Capture the cell that displays the provided text and extract its (x, y) central coordinate. 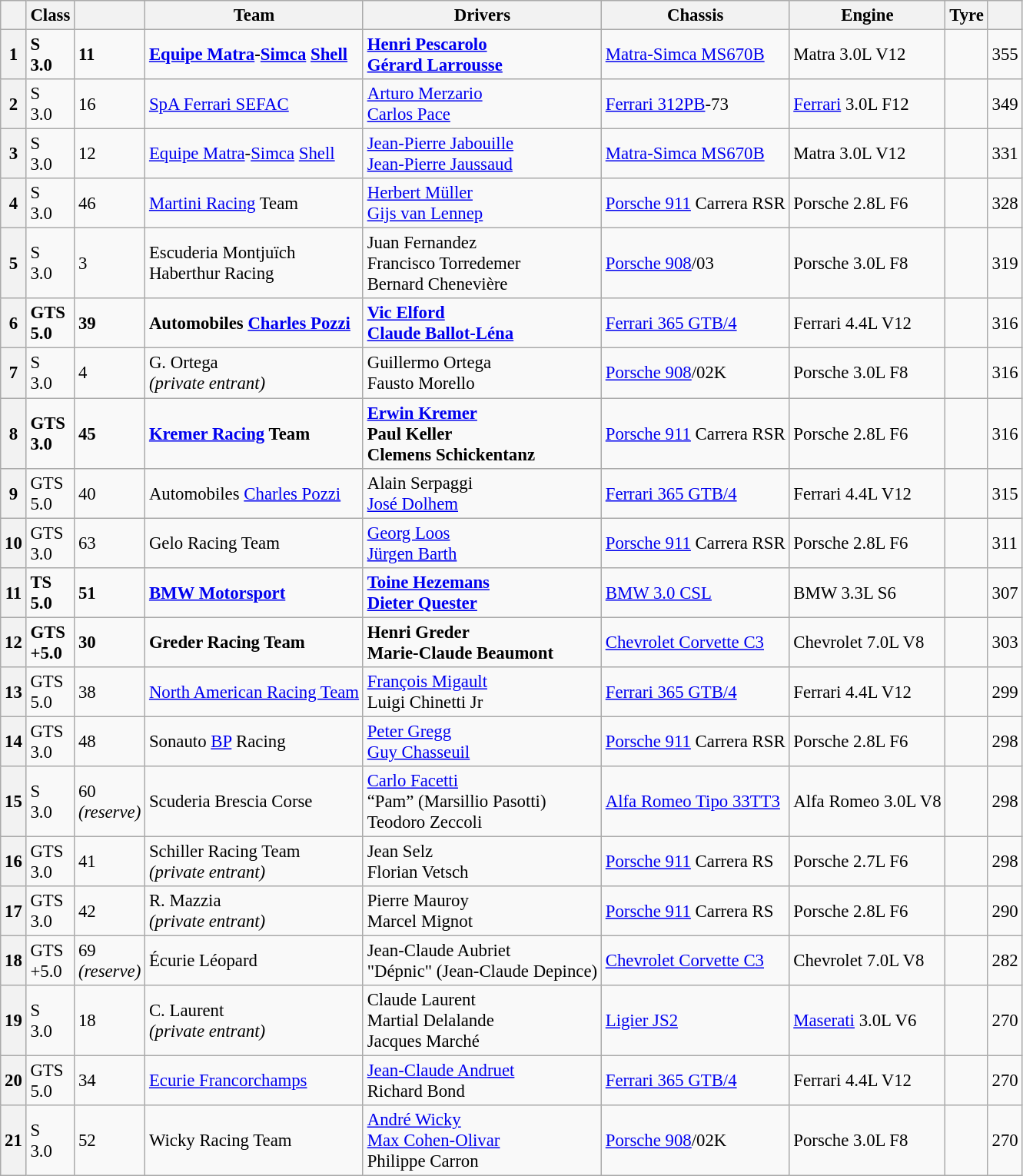
Schiller Racing Team(private entrant) (254, 861)
Jean Selz Florian Vetsch (482, 861)
315 (1005, 493)
Martini Racing Team (254, 203)
Peter Gregg Guy Chasseuil (482, 741)
355 (1005, 55)
Ferrari 3.0L F12 (867, 105)
Engine (867, 15)
41 (110, 861)
Erwin Kremer Paul Keller Clemens Schickentanz (482, 434)
39 (110, 323)
BMW 3.0 CSL (695, 592)
Herbert Müller Gijs van Lennep (482, 203)
9 (14, 493)
52 (110, 1141)
Georg Loos Jürgen Barth (482, 543)
Team (254, 15)
Porsche 2.7L F6 (867, 861)
Ligier JS2 (695, 1021)
69(reserve) (110, 961)
Guillermo Ortega Fausto Morello (482, 374)
60(reserve) (110, 802)
Toine Hezemans Dieter Quester (482, 592)
Chassis (695, 15)
48 (110, 741)
5 (14, 264)
Kremer Racing Team (254, 434)
Arturo Merzario Carlos Pace (482, 105)
Pierre Mauroy Marcel Mignot (482, 912)
Alain Serpaggi José Dolhem (482, 493)
Carlo Facetti “Pam” (Marsillio Pasotti) Teodoro Zeccoli (482, 802)
Écurie Léopard (254, 961)
30 (110, 643)
Henri Pescarolo Gérard Larrousse (482, 55)
Juan Fernandez Francisco Torredemer Bernard Chenevière (482, 264)
Wicky Racing Team (254, 1141)
TS5.0 (51, 592)
349 (1005, 105)
45 (110, 434)
R. Mazzia(private entrant) (254, 912)
20 (14, 1081)
Drivers (482, 15)
Greder Racing Team (254, 643)
G. Ortega(private entrant) (254, 374)
North American Racing Team (254, 692)
7 (14, 374)
C. Laurent(private entrant) (254, 1021)
2 (14, 105)
Claude Laurent Martial Delalande Jacques Marché (482, 1021)
319 (1005, 264)
282 (1005, 961)
BMW 3.3L S6 (867, 592)
46 (110, 203)
6 (14, 323)
328 (1005, 203)
51 (110, 592)
Alfa Romeo Tipo 33TT3 (695, 802)
Class (51, 15)
Sonauto BP Racing (254, 741)
BMW Motorsport (254, 592)
42 (110, 912)
307 (1005, 592)
1 (14, 55)
19 (14, 1021)
10 (14, 543)
Alfa Romeo 3.0L V8 (867, 802)
299 (1005, 692)
Scuderia Brescia Corse (254, 802)
Porsche 908/03 (695, 264)
40 (110, 493)
14 (14, 741)
38 (110, 692)
311 (1005, 543)
Jean-Claude Aubriet "Dépnic" (Jean-Claude Depince) (482, 961)
SpA Ferrari SEFAC (254, 105)
15 (14, 802)
François Migault Luigi Chinetti Jr (482, 692)
17 (14, 912)
Henri Greder Marie-Claude Beaumont (482, 643)
34 (110, 1081)
Jean-Claude Andruet Richard Bond (482, 1081)
290 (1005, 912)
303 (1005, 643)
Escuderia Montjuïch Haberthur Racing (254, 264)
Jean-Pierre Jabouille Jean-Pierre Jaussaud (482, 154)
Maserati 3.0L V6 (867, 1021)
63 (110, 543)
331 (1005, 154)
Tyre (967, 15)
Ferrari 312PB-73 (695, 105)
8 (14, 434)
Ecurie Francorchamps (254, 1081)
21 (14, 1141)
Vic Elford Claude Ballot-Léna (482, 323)
André Wicky Max Cohen-Olivar Philippe Carron (482, 1141)
13 (14, 692)
Gelo Racing Team (254, 543)
